From the cell containing the given text, extract its center point as [X, Y] coordinate. 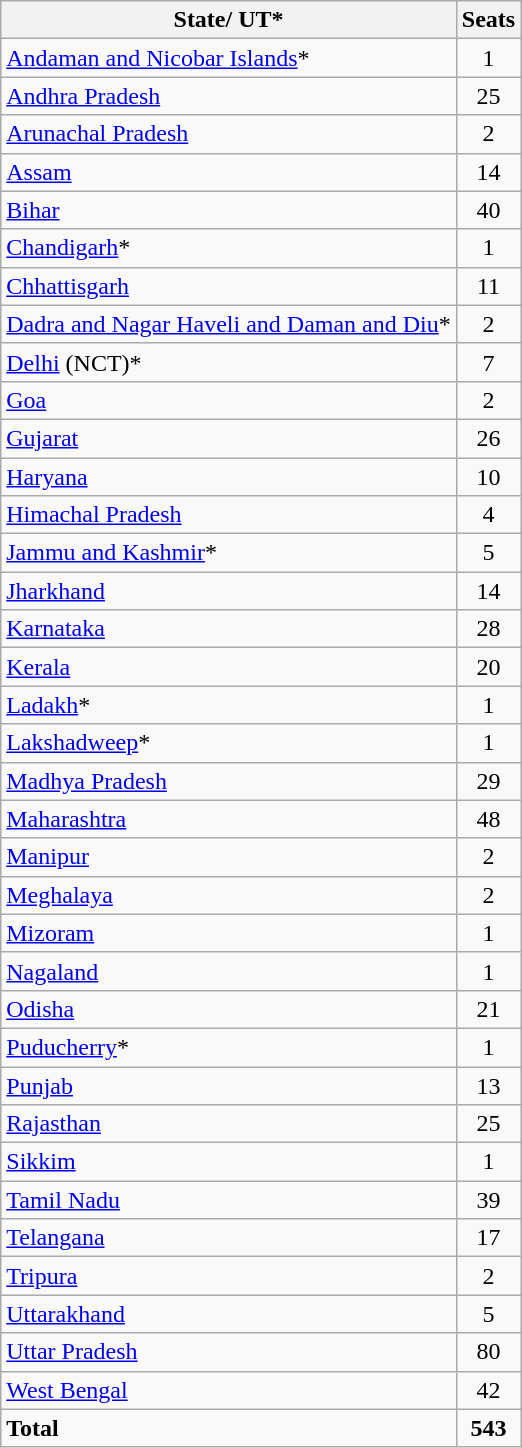
28 [488, 629]
West Bengal [229, 1390]
Dadra and Nagar Haveli and Daman and Diu* [229, 324]
Tamil Nadu [229, 1200]
Assam [229, 172]
Himachal Pradesh [229, 515]
26 [488, 438]
13 [488, 1085]
Nagaland [229, 971]
20 [488, 667]
Chhattisgarh [229, 286]
Puducherry* [229, 1047]
Arunachal Pradesh [229, 134]
29 [488, 781]
Karnataka [229, 629]
Jammu and Kashmir* [229, 553]
21 [488, 1009]
Lakshadweep* [229, 743]
17 [488, 1238]
Andaman and Nicobar Islands* [229, 58]
Chandigarh* [229, 248]
39 [488, 1200]
Odisha [229, 1009]
Maharashtra [229, 819]
Jharkhand [229, 591]
80 [488, 1352]
Haryana [229, 477]
Goa [229, 400]
Tripura [229, 1276]
Seats [488, 20]
Gujarat [229, 438]
Madhya Pradesh [229, 781]
10 [488, 477]
Rajasthan [229, 1124]
4 [488, 515]
Meghalaya [229, 895]
Mizoram [229, 933]
48 [488, 819]
Uttar Pradesh [229, 1352]
Telangana [229, 1238]
Uttarakhand [229, 1314]
Punjab [229, 1085]
Bihar [229, 210]
Delhi (NCT)* [229, 362]
Total [229, 1428]
Sikkim [229, 1162]
543 [488, 1428]
Kerala [229, 667]
11 [488, 286]
Ladakh* [229, 705]
State/ UT* [229, 20]
7 [488, 362]
Manipur [229, 857]
Andhra Pradesh [229, 96]
40 [488, 210]
42 [488, 1390]
